Find where the given text appears and provide that cell's center as [x, y] coordinate. 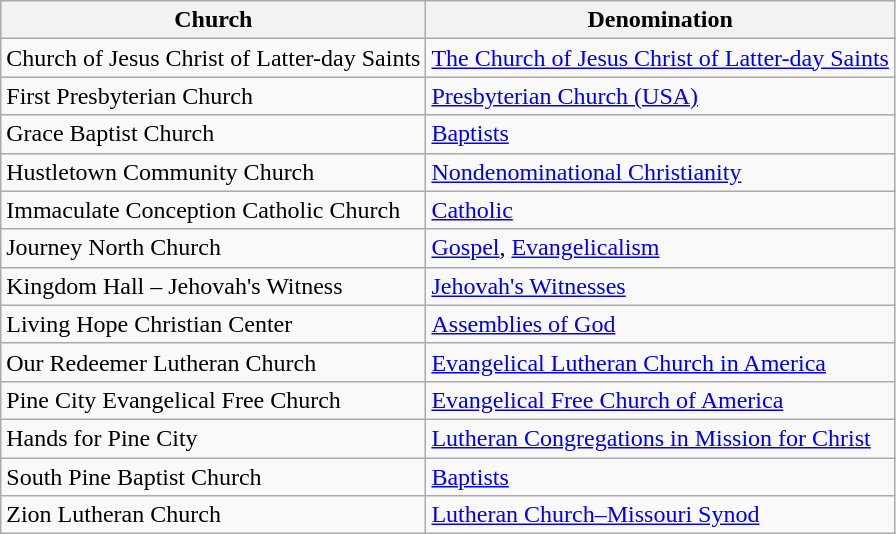
Immaculate Conception Catholic Church [214, 210]
Hustletown Community Church [214, 172]
Hands for Pine City [214, 438]
First Presbyterian Church [214, 96]
Gospel, Evangelicalism [660, 248]
Grace Baptist Church [214, 134]
Church of Jesus Christ of Latter-day Saints [214, 58]
Jehovah's Witnesses [660, 286]
Denomination [660, 20]
Living Hope Christian Center [214, 324]
Pine City Evangelical Free Church [214, 400]
Presbyterian Church (USA) [660, 96]
The Church of Jesus Christ of Latter-day Saints [660, 58]
Catholic [660, 210]
South Pine Baptist Church [214, 477]
Assemblies of God [660, 324]
Church [214, 20]
Evangelical Free Church of America [660, 400]
Lutheran Church–Missouri Synod [660, 515]
Evangelical Lutheran Church in America [660, 362]
Zion Lutheran Church [214, 515]
Nondenominational Christianity [660, 172]
Lutheran Congregations in Mission for Christ [660, 438]
Journey North Church [214, 248]
Kingdom Hall – Jehovah's Witness [214, 286]
Our Redeemer Lutheran Church [214, 362]
